Pinpoint the cell where the given text exists, returning its [x, y] midpoint coordinate. 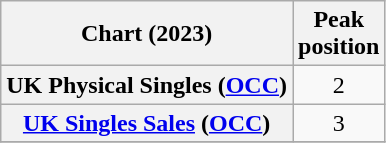
2 [338, 85]
Chart (2023) [147, 34]
Peakposition [338, 34]
3 [338, 123]
UK Physical Singles (OCC) [147, 85]
UK Singles Sales (OCC) [147, 123]
